Provide the [x, y] coordinate of the cell's center where the given text is located.  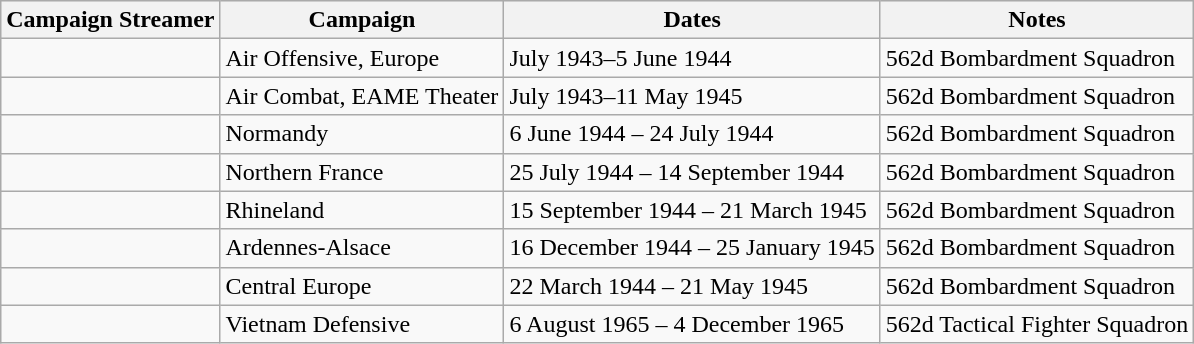
25 July 1944 – 14 September 1944 [692, 172]
Rhineland [362, 210]
Air Offensive, Europe [362, 58]
15 September 1944 – 21 March 1945 [692, 210]
6 June 1944 – 24 July 1944 [692, 134]
July 1943–11 May 1945 [692, 96]
6 August 1965 – 4 December 1965 [692, 324]
562d Tactical Fighter Squadron [1037, 324]
22 March 1944 – 21 May 1945 [692, 286]
16 December 1944 – 25 January 1945 [692, 248]
Air Combat, EAME Theater [362, 96]
Northern France [362, 172]
Ardennes-Alsace [362, 248]
Campaign [362, 20]
Campaign Streamer [110, 20]
Notes [1037, 20]
Central Europe [362, 286]
Dates [692, 20]
July 1943–5 June 1944 [692, 58]
Vietnam Defensive [362, 324]
Normandy [362, 134]
